Extract the [x, y] coordinate from the center of the cell holding the provided text.  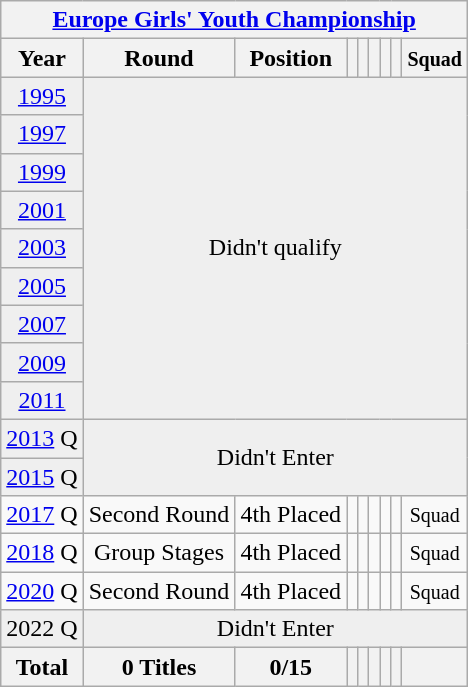
Group Stages [159, 553]
1999 [42, 172]
2018 Q [42, 553]
2005 [42, 286]
2017 Q [42, 515]
Didn't qualify [275, 248]
Round [159, 58]
2011 [42, 400]
2009 [42, 362]
0 Titles [159, 667]
2007 [42, 324]
2003 [42, 248]
Total [42, 667]
Europe Girls' Youth Championship [234, 20]
Position [291, 58]
2013 Q [42, 438]
2020 Q [42, 591]
Year [42, 58]
2001 [42, 210]
1995 [42, 96]
1997 [42, 134]
2022 Q [42, 629]
0/15 [291, 667]
2015 Q [42, 477]
